Capture the cell that displays the provided text and extract its (x, y) central coordinate. 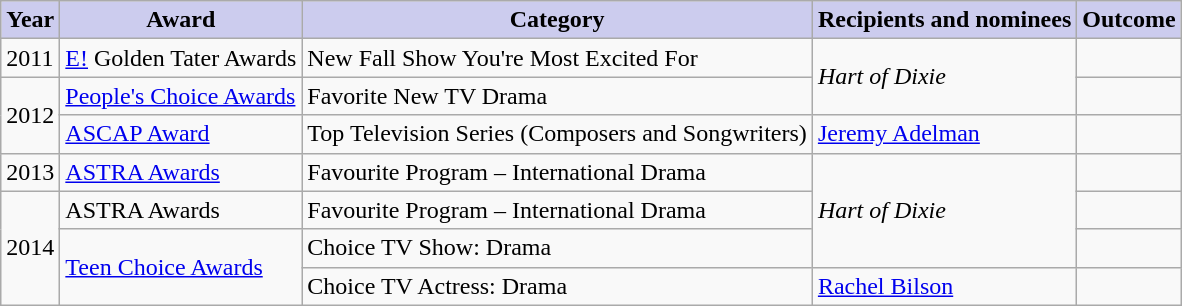
Choice TV Show: Drama (558, 248)
Jeremy Adelman (944, 134)
Year (30, 20)
Outcome (1129, 20)
Award (181, 20)
New Fall Show You're Most Excited For (558, 58)
Top Television Series (Composers and Songwriters) (558, 134)
Teen Choice Awards (181, 267)
ASCAP Award (181, 134)
Recipients and nominees (944, 20)
2014 (30, 248)
2011 (30, 58)
E! Golden Tater Awards (181, 58)
Category (558, 20)
2012 (30, 115)
Favorite New TV Drama (558, 96)
People's Choice Awards (181, 96)
Rachel Bilson (944, 286)
2013 (30, 172)
Choice TV Actress: Drama (558, 286)
